Determine the (x, y) coordinate at the center of the cell enclosing the given text.  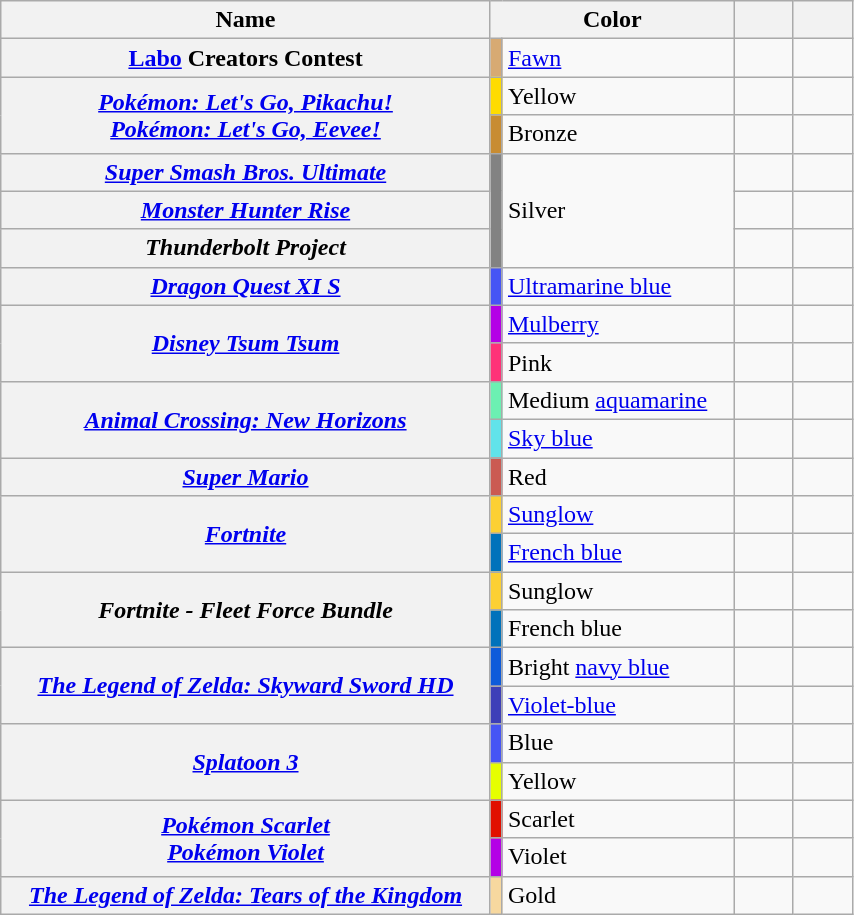
Labo Creators Contest (246, 58)
Blue (618, 743)
Violet-blue (618, 705)
Animal Crossing: New Horizons (246, 419)
Super Smash Bros. Ultimate (246, 172)
Disney Tsum Tsum (246, 343)
The Legend of Zelda: Skyward Sword HD (246, 686)
Color (612, 20)
Pokémon: Let's Go, Pikachu!Pokémon: Let's Go, Eevee! (246, 115)
Bronze (618, 134)
Bright navy blue (618, 667)
Silver (618, 210)
Medium aquamarine (618, 400)
Splatoon 3 (246, 762)
Sky blue (618, 438)
Violet (618, 857)
Pokémon ScarletPokémon Violet (246, 838)
Dragon Quest XI S (246, 286)
Monster Hunter Rise (246, 210)
Thunderbolt Project (246, 248)
The Legend of Zelda: Tears of the Kingdom (246, 895)
Fortnite (246, 534)
Fortnite - Fleet Force Bundle (246, 610)
Scarlet (618, 819)
Red (618, 477)
Super Mario (246, 477)
Mulberry (618, 324)
Fawn (618, 58)
Ultramarine blue (618, 286)
Gold (618, 895)
Pink (618, 362)
Name (246, 20)
